Pinpoint the cell where the given text exists, returning its (x, y) midpoint coordinate. 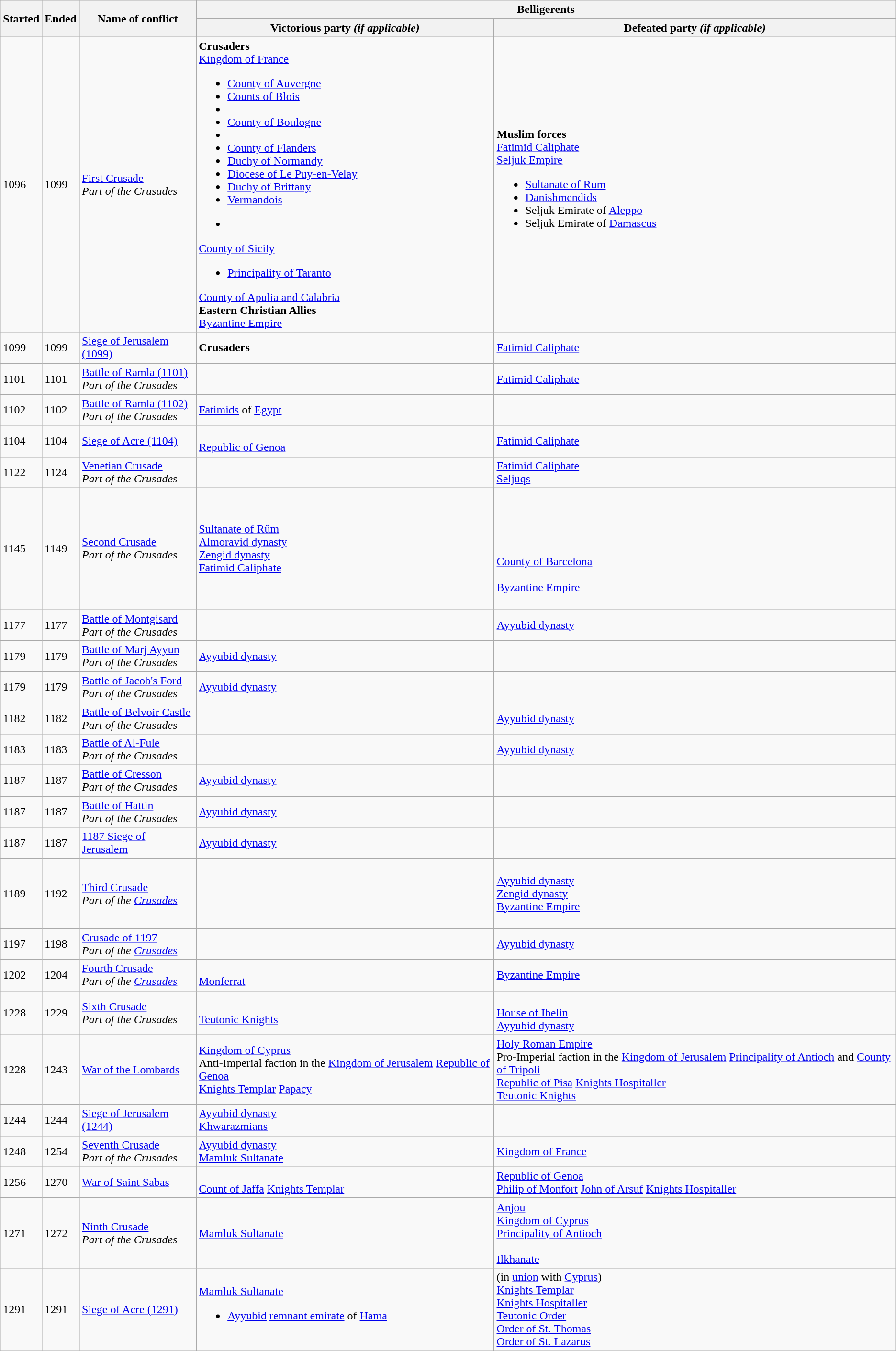
Crusaders (345, 347)
1122 (21, 472)
Fatimid CaliphateSeljuqs (695, 472)
Siege of Jerusalem (1099) (138, 347)
Battle of MontgisardPart of the Crusades (138, 625)
1189 (21, 893)
Battle of Jacob's FordPart of the Crusades (138, 687)
Republic of GenoaPhilip of Monfort John of Arsuf Knights Hospitaller (695, 1182)
House of IbelinAyyubid dynasty (695, 1013)
1096 (21, 185)
Battle of CressonPart of the Crusades (138, 781)
1202 (21, 975)
County of BarcelonaByzantine Empire (695, 548)
(in union with Cyprus)Knights TemplarKnights HospitallerTeutonic OrderOrder of St. ThomasOrder of St. Lazarus (695, 1309)
Republic of Genoa (345, 441)
Battle of Belvoir CastlePart of the Crusades (138, 718)
Monferrat (345, 975)
Kingdom of Cyprus Anti-Imperial faction in the Kingdom of Jerusalem Republic of Genoa Knights Templar Papacy (345, 1070)
1197 (21, 944)
Battle of Marj AyyunPart of the Crusades (138, 656)
Victorious party (if applicable) (345, 28)
Battle of Al-FulePart of the Crusades (138, 749)
Name of conflict (138, 19)
War of the Lombards (138, 1070)
Mamluk SultanateAyyubid remnant emirate of Hama (345, 1309)
1254 (61, 1151)
Anjou Kingdom of Cyprus Principality of AntiochIlkhanate (695, 1233)
1272 (61, 1233)
Sultanate of RûmAlmoravid dynastyZengid dynastyFatimid Caliphate (345, 548)
Seventh CrusadePart of the Crusades (138, 1151)
Mamluk Sultanate (345, 1233)
Battle of Ramla (1101)Part of the Crusades (138, 379)
Siege of Jerusalem (1244) (138, 1120)
Venetian CrusadePart of the Crusades (138, 472)
Battle of Ramla (1102)Part of the Crusades (138, 410)
Second CrusadePart of the Crusades (138, 548)
Crusade of 1197Part of the Crusades (138, 944)
1243 (61, 1070)
1248 (21, 1151)
Defeated party (if applicable) (695, 28)
Ended (61, 19)
1192 (61, 893)
Byzantine Empire (695, 975)
Siege of Acre (1104) (138, 441)
1187 Siege of Jerusalem (138, 843)
Battle of HattinPart of the Crusades (138, 812)
Fourth CrusadePart of the Crusades (138, 975)
Siege of Acre (1291) (138, 1309)
Muslim forcesFatimid CaliphateSeljuk EmpireSultanate of RumDanishmendidsSeljuk Emirate of AleppoSeljuk Emirate of Damascus (695, 185)
Ayyubid dynastyMamluk Sultanate (345, 1151)
Ayyubid dynastyZengid dynastyByzantine Empire (695, 893)
Kingdom of France (695, 1151)
First CrusadePart of the Crusades (138, 185)
Teutonic Knights (345, 1013)
Fatimids of Egypt (345, 410)
1198 (61, 944)
1271 (21, 1233)
1256 (21, 1182)
1229 (61, 1013)
Started (21, 19)
1145 (21, 548)
1124 (61, 472)
Count of Jaffa Knights Templar (345, 1182)
1270 (61, 1182)
1149 (61, 548)
Ayyubid dynastyKhwarazmians (345, 1120)
Belligerents (546, 10)
Third CrusadePart of the Crusades (138, 893)
Ninth CrusadePart of the Crusades (138, 1233)
Sixth CrusadePart of the Crusades (138, 1013)
1204 (61, 975)
War of Saint Sabas (138, 1182)
